Identify which cell holds the provided text, then report its (X, Y) central coordinate. 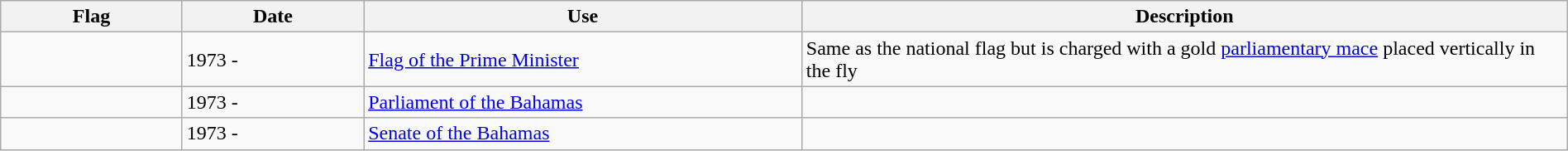
Date (273, 17)
Use (583, 17)
Same as the national flag but is charged with a gold parliamentary mace placed vertically in the fly (1184, 60)
Parliament of the Bahamas (583, 102)
Description (1184, 17)
Senate of the Bahamas (583, 134)
Flag of the Prime Minister (583, 60)
Flag (91, 17)
